Search for the cell housing the specified text and yield its [X, Y] center coordinate. 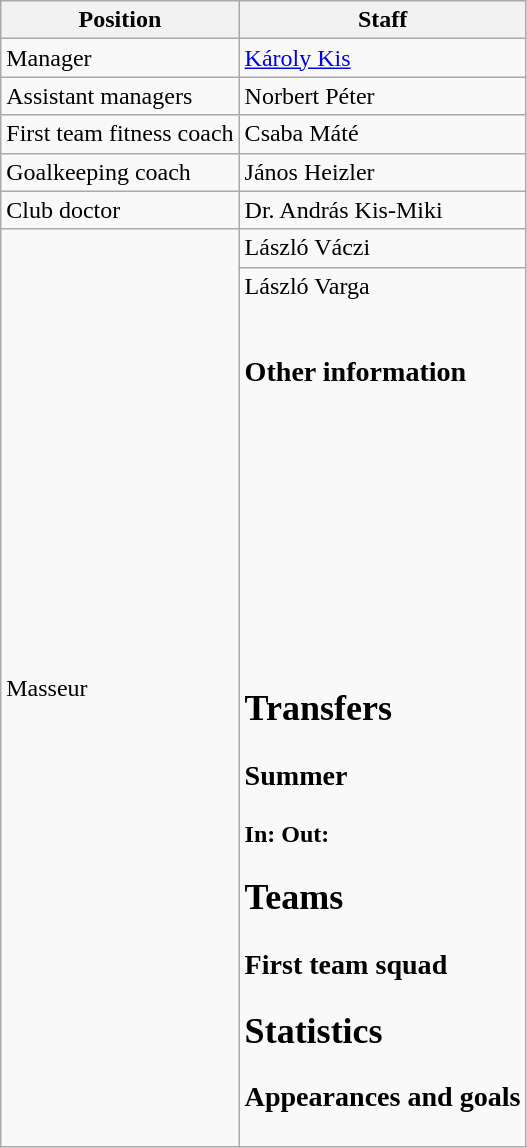
Masseur [120, 688]
Csaba Máté [382, 134]
Norbert Péter [382, 96]
Károly Kis [382, 58]
First team fitness coach [120, 134]
Club doctor [120, 210]
Staff [382, 20]
László VargaOther informationTransfersSummer In: Out: TeamsFirst team squad StatisticsAppearances and goals [382, 707]
László Váczi [382, 248]
Goalkeeping coach [120, 172]
Assistant managers [120, 96]
Dr. András Kis-Miki [382, 210]
Position [120, 20]
János Heizler [382, 172]
Manager [120, 58]
